Detect which cell encompasses the target text, then output its (X, Y) center coordinate. 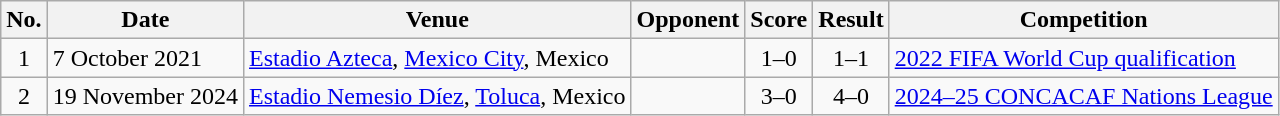
1–1 (851, 58)
Venue (438, 20)
2022 FIFA World Cup qualification (1084, 58)
Opponent (688, 20)
Competition (1084, 20)
2 (24, 96)
19 November 2024 (145, 96)
Score (779, 20)
4–0 (851, 96)
1 (24, 58)
1–0 (779, 58)
Estadio Nemesio Díez, Toluca, Mexico (438, 96)
2024–25 CONCACAF Nations League (1084, 96)
Date (145, 20)
Result (851, 20)
3–0 (779, 96)
Estadio Azteca, Mexico City, Mexico (438, 58)
7 October 2021 (145, 58)
No. (24, 20)
